Return the [X, Y] coordinate for the center point of the cell that contains the specified text.  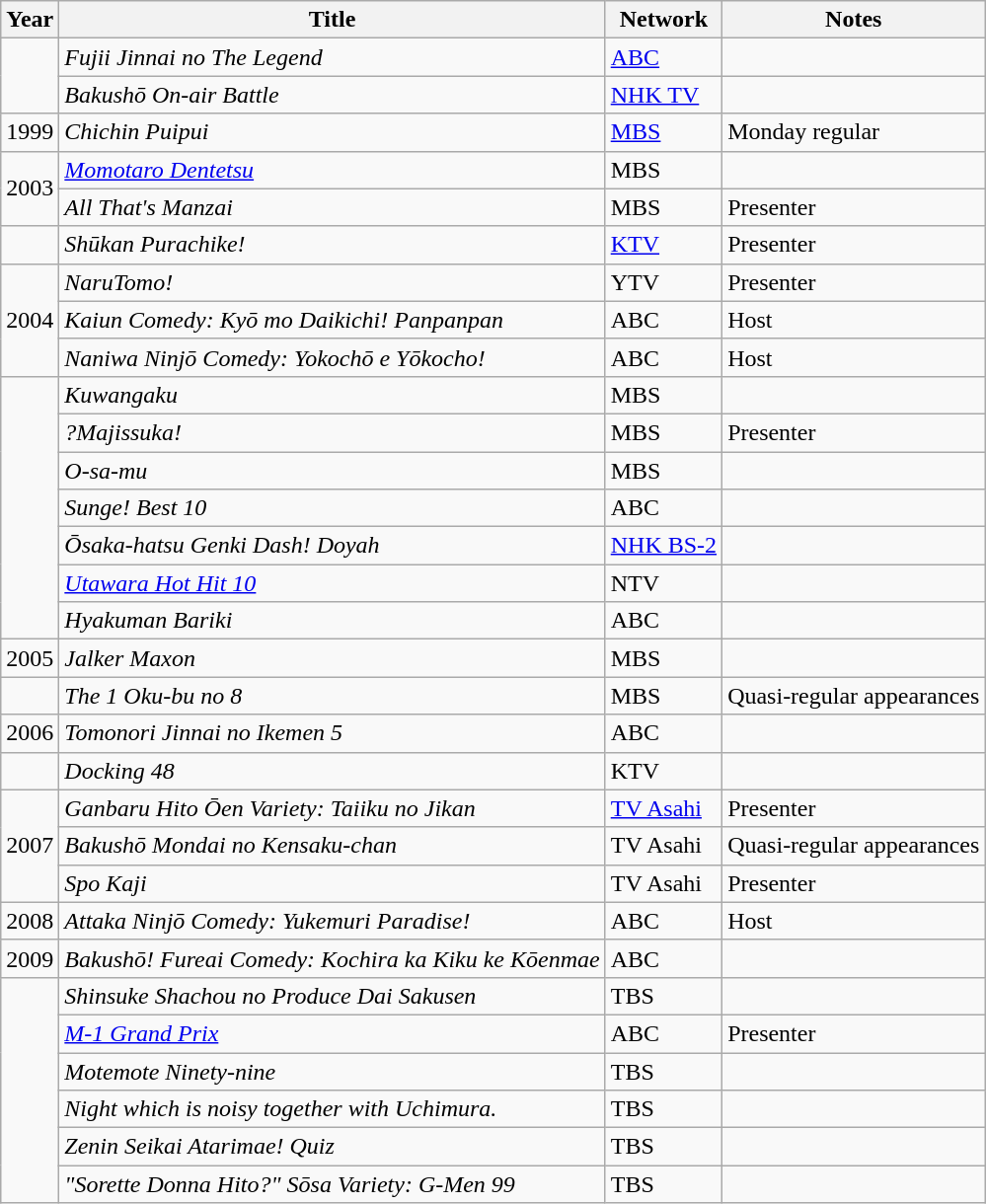
Spo Kaji [332, 883]
Shūkan Purachike! [332, 245]
Momotaro Dentetsu [332, 170]
Utawara Hot Hit 10 [332, 583]
Ōsaka-hatsu Genki Dash! Doyah [332, 546]
Tomonori Jinnai no Ikemen 5 [332, 733]
YTV [663, 282]
Attaka Ninjō Comedy: Yukemuri Paradise! [332, 921]
All That's Manzai [332, 207]
2009 [30, 958]
Bakushō Mondai no Kensaku-chan [332, 846]
Ganbaru Hito Ōen Variety: Taiiku no Jikan [332, 808]
Shinsuke Shachou no Produce Dai Sakusen [332, 996]
1999 [30, 132]
Fujii Jinnai no The Legend [332, 57]
Night which is noisy together with Uchimura. [332, 1109]
Naniwa Ninjō Comedy: Yokochō e Yōkocho! [332, 357]
M-1 Grand Prix [332, 1033]
2007 [30, 846]
2003 [30, 188]
Jalker Maxon [332, 658]
?Majissuka! [332, 432]
Kaiun Comedy: Kyō mo Daikichi! Panpanpan [332, 320]
Sunge! Best 10 [332, 508]
NTV [663, 583]
2005 [30, 658]
Monday regular [854, 132]
NHK BS-2 [663, 546]
Zenin Seikai Atarimae! Quiz [332, 1147]
Year [30, 20]
Hyakuman Bariki [332, 621]
Motemote Ninety-nine [332, 1071]
Network [663, 20]
The 1 Oku-bu no 8 [332, 696]
Bakushō! Fureai Comedy: Kochira ka Kiku ke Kōenmae [332, 958]
Bakushō On-air Battle [332, 95]
Title [332, 20]
O-sa-mu [332, 471]
2006 [30, 733]
Notes [854, 20]
NaruTomo! [332, 282]
Docking 48 [332, 771]
"Sorette Donna Hito?" Sōsa Variety: G-Men 99 [332, 1184]
NHK TV [663, 95]
2008 [30, 921]
2004 [30, 320]
Kuwangaku [332, 395]
Chichin Puipui [332, 132]
